Return (X, Y) of the center of cell containing provided text 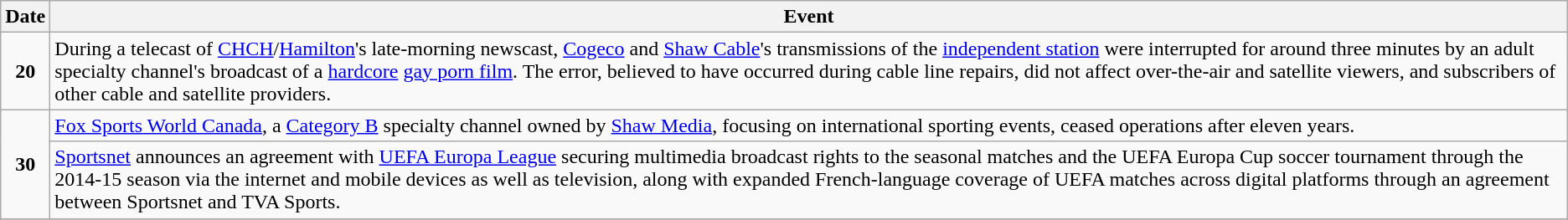
20 (25, 71)
30 (25, 164)
Date (25, 17)
Event (809, 17)
